Detect which cell encompasses the target text, then output its [x, y] center coordinate. 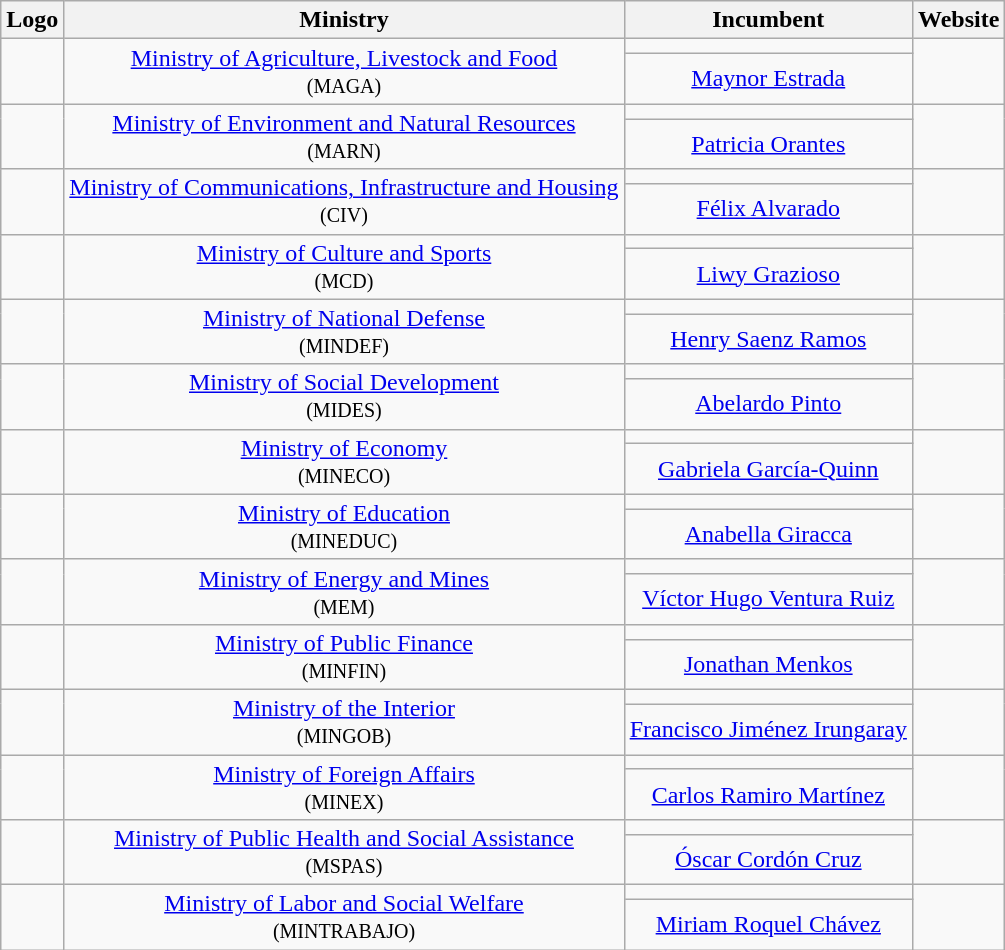
Ministry of Labor and Social Welfare(MINTRABAJO) [344, 918]
Carlos Ramiro Martínez [768, 794]
Website [958, 20]
Anabella Giracca [768, 534]
Ministry of Environment and Natural Resources(MARN) [344, 136]
Maynor Estrada [768, 78]
Ministry of Social Development(MIDES) [344, 396]
Óscar Cordón Cruz [768, 859]
Ministry of Economy (MINECO) [344, 462]
Ministry of Education(MINEDUC) [344, 526]
Ministry of Culture and Sports(MCD) [344, 266]
Incumbent [768, 20]
Ministry of Energy and Mines(MEM) [344, 592]
Henry Saenz Ramos [768, 339]
Abelardo Pinto [768, 404]
Ministry of Communications, Infrastructure and Housing(CIV) [344, 202]
Ministry of the Interior(MINGOB) [344, 722]
Logo [32, 20]
Víctor Hugo Ventura Ruiz [768, 599]
Jonathan Menkos [768, 664]
Ministry [344, 20]
Miriam Roquel Chávez [768, 924]
Ministry of Foreign Affairs (MINEX) [344, 786]
Francisco Jiménez Irungaray [768, 729]
Gabriela García-Quinn [768, 469]
Patricia Orantes [768, 144]
Ministry of National Defense(MINDEF) [344, 332]
Ministry of Public Finance(MINFIN) [344, 656]
Ministry of Agriculture, Livestock and Food(MAGA) [344, 72]
Ministry of Public Health and Social Assistance(MSPAS) [344, 852]
Félix Alvarado [768, 209]
Liwy Grazioso [768, 274]
